Find where the given text appears and provide that cell's center as (x, y) coordinate. 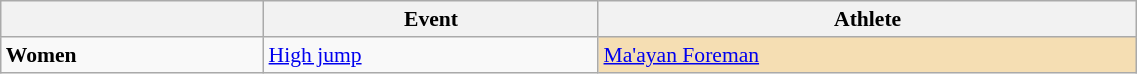
Athlete (867, 19)
Ma'ayan Foreman (867, 55)
High jump (432, 55)
Women (132, 55)
Event (432, 19)
